Find where the given text appears and provide that cell's center as (X, Y) coordinate. 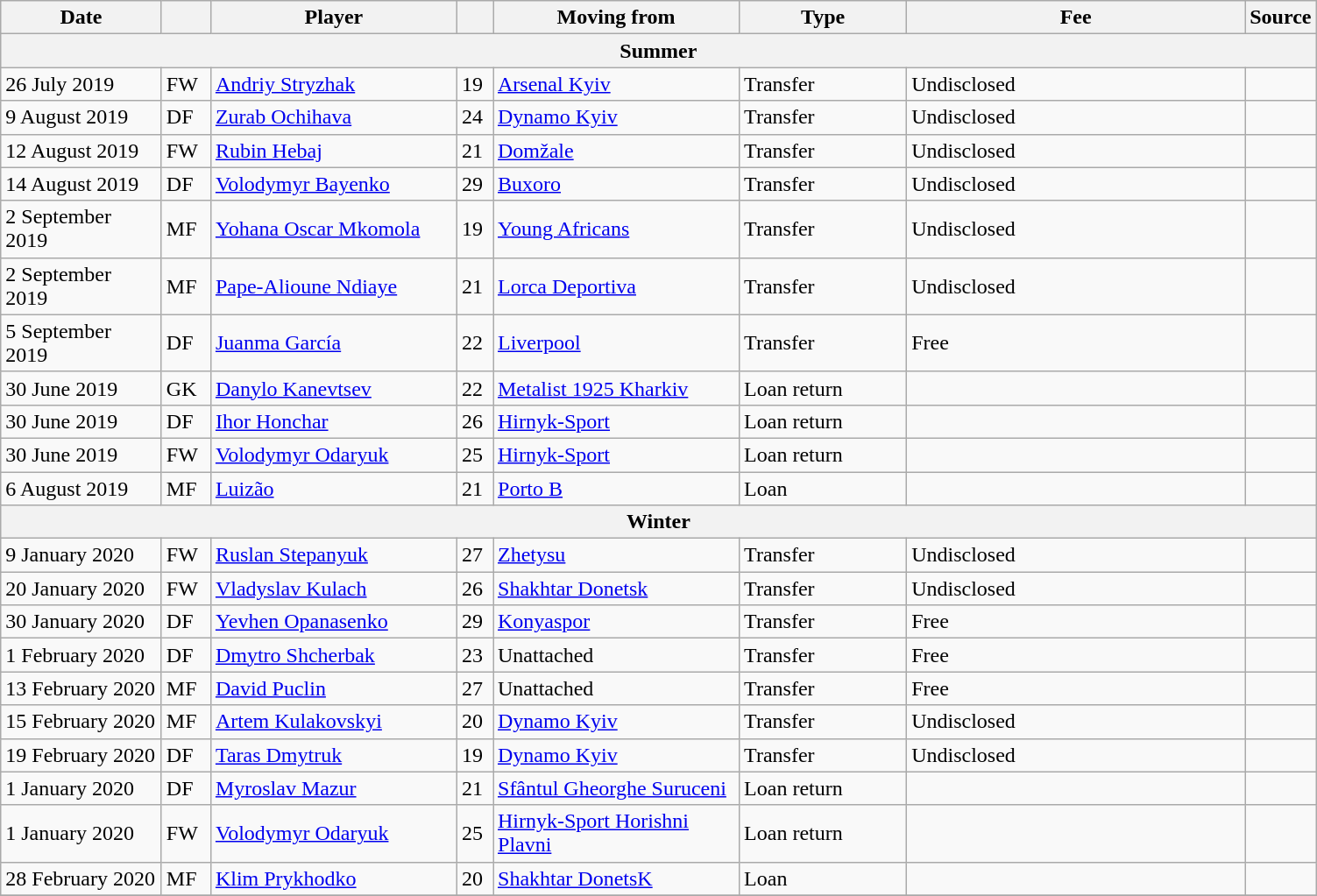
Zurab Ochihava (333, 117)
Arsenal Kyiv (615, 84)
24 (475, 117)
Moving from (615, 18)
Player (333, 18)
Ruslan Stepanyuk (333, 555)
GK (186, 388)
30 January 2020 (81, 622)
Sfântul Gheorghe Suruceni (615, 788)
14 August 2019 (81, 184)
Lorca Deportiva (615, 286)
19 February 2020 (81, 755)
Hirnyk-Sport Horishni Plavni (615, 834)
Young Africans (615, 229)
Date (81, 18)
Liverpool (615, 343)
23 (475, 655)
David Puclin (333, 688)
Myroslav Mazur (333, 788)
Shakhtar DonetsK (615, 878)
Danylo Kanevtsev (333, 388)
28 February 2020 (81, 878)
Ihor Honchar (333, 421)
Buxoro (615, 184)
Winter (659, 522)
Metalist 1925 Kharkiv (615, 388)
5 September 2019 (81, 343)
Dmytro Shcherbak (333, 655)
Yevhen Opanasenko (333, 622)
Konyaspor (615, 622)
Shakhtar Donetsk (615, 589)
Summer (659, 51)
Taras Dmytruk (333, 755)
Klim Prykhodko (333, 878)
13 February 2020 (81, 688)
Volodymyr Bayenko (333, 184)
Domžale (615, 151)
Fee (1076, 18)
Andriy Stryzhak (333, 84)
Source (1281, 18)
Vladyslav Kulach (333, 589)
Porto B (615, 488)
Artem Kulakovskyi (333, 722)
Juanma García (333, 343)
Luizão (333, 488)
Zhetysu (615, 555)
12 August 2019 (81, 151)
26 July 2019 (81, 84)
6 August 2019 (81, 488)
Rubin Hebaj (333, 151)
9 January 2020 (81, 555)
Type (824, 18)
15 February 2020 (81, 722)
Pape-Alioune Ndiaye (333, 286)
Yohana Oscar Mkomola (333, 229)
9 August 2019 (81, 117)
20 January 2020 (81, 589)
1 February 2020 (81, 655)
